Pinpoint the cell where the given text exists, returning its [x, y] midpoint coordinate. 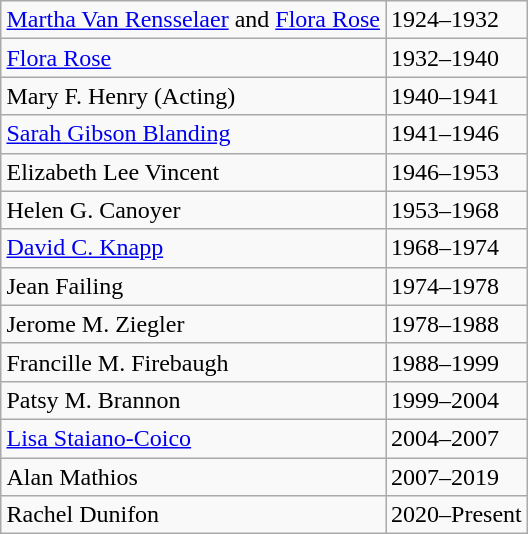
1974–1978 [457, 286]
Jerome M. Ziegler [194, 324]
1924–1932 [457, 20]
Rachel Dunifon [194, 515]
1940–1941 [457, 96]
Helen G. Canoyer [194, 210]
1978–1988 [457, 324]
1953–1968 [457, 210]
Lisa Staiano-Coico [194, 438]
Flora Rose [194, 58]
2020–Present [457, 515]
David C. Knapp [194, 248]
1999–2004 [457, 400]
Elizabeth Lee Vincent [194, 172]
Jean Failing [194, 286]
Alan Mathios [194, 477]
1946–1953 [457, 172]
Mary F. Henry (Acting) [194, 96]
Francille M. Firebaugh [194, 362]
1988–1999 [457, 362]
1941–1946 [457, 134]
2007–2019 [457, 477]
1968–1974 [457, 248]
1932–1940 [457, 58]
Sarah Gibson Blanding [194, 134]
Patsy M. Brannon [194, 400]
Martha Van Rensselaer and Flora Rose [194, 20]
2004–2007 [457, 438]
